Search for the cell housing the specified text and yield its [x, y] center coordinate. 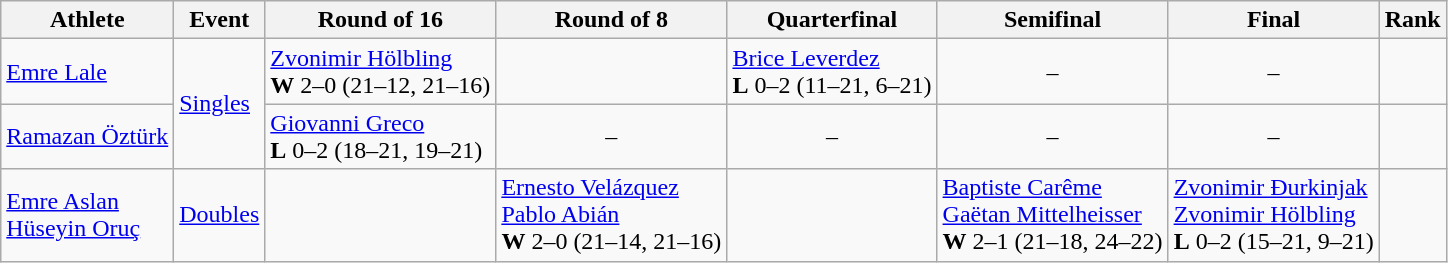
Ernesto VelázquezPablo AbiánW 2–0 (21–14, 21–16) [612, 215]
Round of 8 [612, 20]
Event [220, 20]
Giovanni GrecoL 0–2 (18–21, 19–21) [380, 136]
Athlete [88, 20]
Zvonimir ĐurkinjakZvonimir HölblingL 0–2 (15–21, 9–21) [1274, 215]
Quarterfinal [832, 20]
Singles [220, 104]
Emre AslanHüseyin Oruç [88, 215]
Semifinal [1052, 20]
Final [1274, 20]
Rank [1412, 20]
Emre Lale [88, 72]
Doubles [220, 215]
Baptiste CarêmeGaëtan MittelheisserW 2–1 (21–18, 24–22) [1052, 215]
Round of 16 [380, 20]
Ramazan Öztürk [88, 136]
Zvonimir HölblingW 2–0 (21–12, 21–16) [380, 72]
Brice LeverdezL 0–2 (11–21, 6–21) [832, 72]
